From the cell containing the given text, extract its center point as (x, y) coordinate. 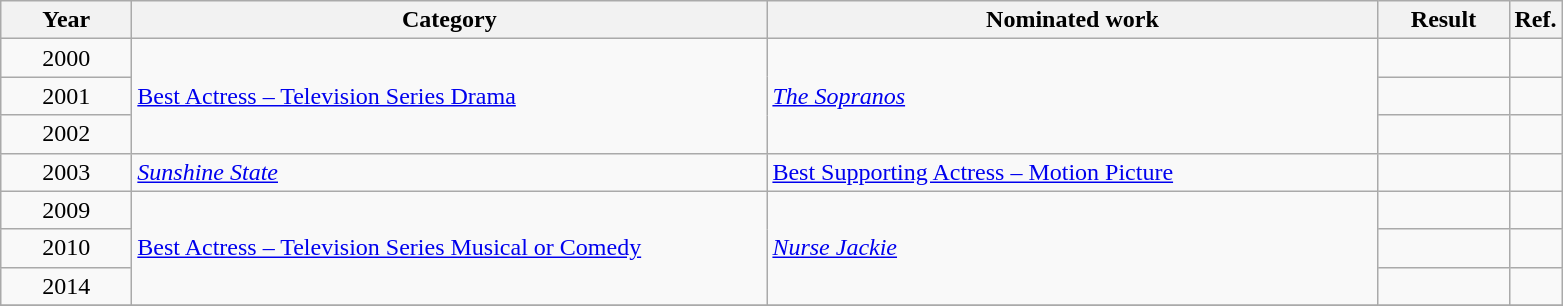
Nurse Jackie (1072, 248)
Result (1444, 20)
Year (66, 20)
2001 (66, 96)
2009 (66, 210)
2002 (66, 134)
Best Actress – Television Series Drama (450, 96)
Category (450, 20)
2000 (66, 58)
2014 (66, 286)
Best Actress – Television Series Musical or Comedy (450, 248)
Sunshine State (450, 172)
Best Supporting Actress – Motion Picture (1072, 172)
Ref. (1536, 20)
2010 (66, 248)
The Sopranos (1072, 96)
2003 (66, 172)
Nominated work (1072, 20)
